Return (x, y) of the center of cell containing provided text 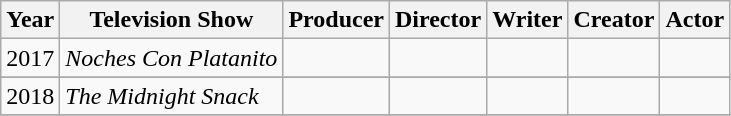
Year (30, 20)
Actor (695, 20)
Producer (336, 20)
2018 (30, 96)
Television Show (172, 20)
Creator (614, 20)
Writer (528, 20)
The Midnight Snack (172, 96)
Noches Con Platanito (172, 58)
Director (438, 20)
2017 (30, 58)
